Extract the [X, Y] coordinate from the center of the cell holding the provided text.  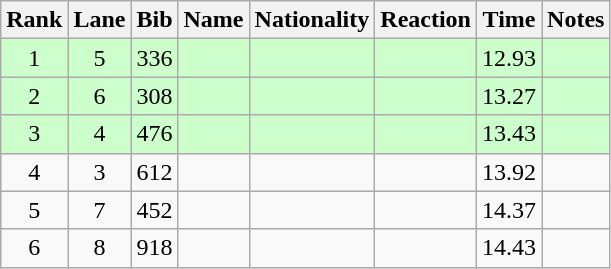
14.37 [510, 210]
336 [154, 58]
918 [154, 248]
Time [510, 20]
Lane [100, 20]
476 [154, 134]
Nationality [312, 20]
Notes [576, 20]
452 [154, 210]
13.43 [510, 134]
14.43 [510, 248]
Name [214, 20]
2 [34, 96]
Bib [154, 20]
308 [154, 96]
8 [100, 248]
Rank [34, 20]
13.27 [510, 96]
13.92 [510, 172]
7 [100, 210]
612 [154, 172]
1 [34, 58]
Reaction [426, 20]
12.93 [510, 58]
